Provide the (x, y) coordinate of the cell's center where the given text is located.  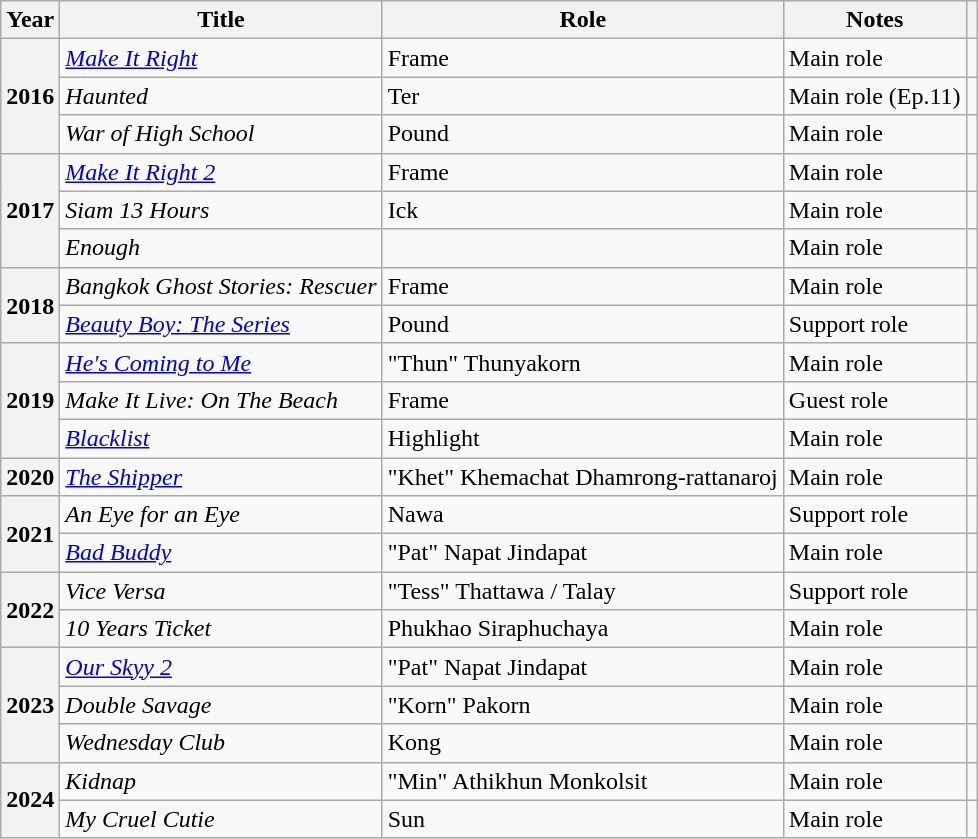
He's Coming to Me (221, 362)
Bad Buddy (221, 553)
2024 (30, 800)
Ter (582, 96)
Nawa (582, 515)
Kong (582, 743)
2022 (30, 610)
Sun (582, 819)
2021 (30, 534)
Role (582, 20)
Phukhao Siraphuchaya (582, 629)
2020 (30, 477)
Double Savage (221, 705)
2018 (30, 305)
Enough (221, 248)
Bangkok Ghost Stories: Rescuer (221, 286)
2017 (30, 210)
Year (30, 20)
Make It Live: On The Beach (221, 400)
"Thun" Thunyakorn (582, 362)
2019 (30, 400)
Make It Right 2 (221, 172)
2016 (30, 96)
Beauty Boy: The Series (221, 324)
My Cruel Cutie (221, 819)
Siam 13 Hours (221, 210)
An Eye for an Eye (221, 515)
Haunted (221, 96)
2023 (30, 705)
Blacklist (221, 438)
Wednesday Club (221, 743)
"Khet" Khemachat Dhamrong-rattanaroj (582, 477)
"Min" Athikhun Monkolsit (582, 781)
Ick (582, 210)
Vice Versa (221, 591)
Highlight (582, 438)
"Korn" Pakorn (582, 705)
10 Years Ticket (221, 629)
Make It Right (221, 58)
Title (221, 20)
Main role (Ep.11) (874, 96)
War of High School (221, 134)
Kidnap (221, 781)
"Tess" Thattawa / Talay (582, 591)
Notes (874, 20)
Our Skyy 2 (221, 667)
Guest role (874, 400)
The Shipper (221, 477)
